Detect which cell encompasses the target text, then output its (X, Y) center coordinate. 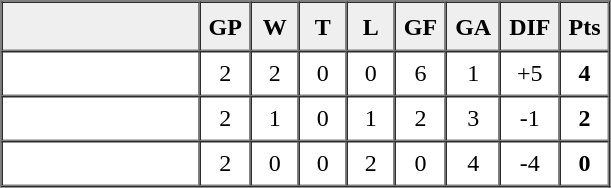
W (275, 27)
-4 (530, 164)
Pts (585, 27)
L (371, 27)
GA (473, 27)
GF (420, 27)
-1 (530, 118)
GP (226, 27)
T (323, 27)
3 (473, 118)
6 (420, 74)
DIF (530, 27)
+5 (530, 74)
